Extract the [x, y] coordinate from the center of the cell holding the provided text.  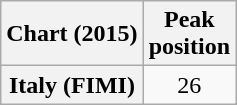
Peakposition [189, 34]
26 [189, 85]
Italy (FIMI) [72, 85]
Chart (2015) [72, 34]
